Extract the (x, y) coordinate from the center of the cell holding the provided text.  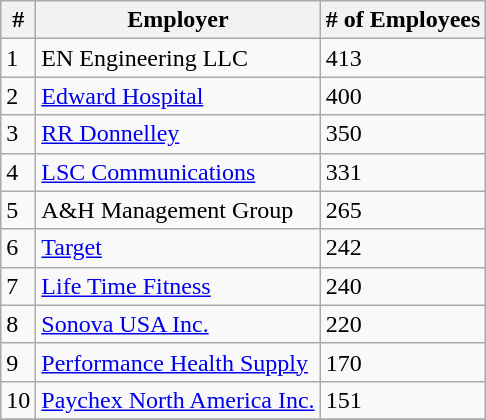
170 (403, 362)
9 (18, 362)
A&H Management Group (178, 210)
2 (18, 96)
220 (403, 324)
10 (18, 400)
Paychex North America Inc. (178, 400)
8 (18, 324)
Target (178, 248)
413 (403, 58)
400 (403, 96)
265 (403, 210)
3 (18, 134)
# of Employees (403, 20)
5 (18, 210)
# (18, 20)
242 (403, 248)
6 (18, 248)
RR Donnelley (178, 134)
240 (403, 286)
151 (403, 400)
Employer (178, 20)
1 (18, 58)
4 (18, 172)
EN Engineering LLC (178, 58)
7 (18, 286)
Life Time Fitness (178, 286)
Sonova USA Inc. (178, 324)
350 (403, 134)
Edward Hospital (178, 96)
Performance Health Supply (178, 362)
331 (403, 172)
LSC Communications (178, 172)
